Determine the [X, Y] coordinate at the center of the cell enclosing the given text.  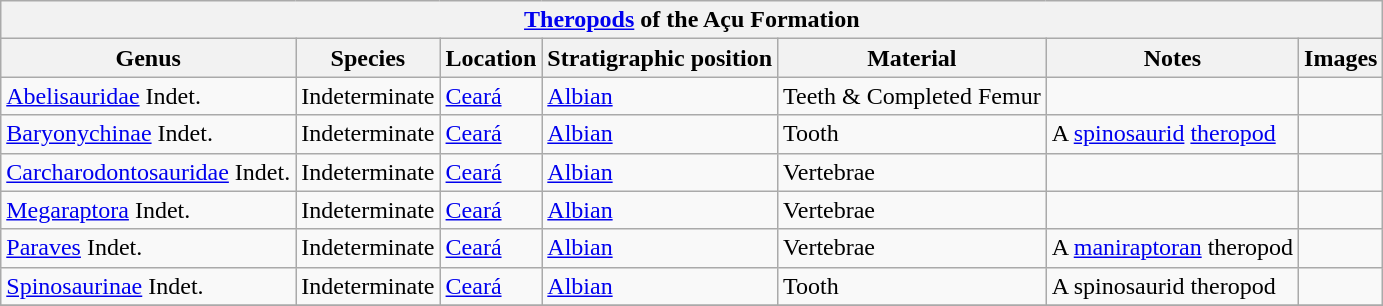
Abelisauridae Indet. [148, 96]
Spinosaurinae Indet. [148, 286]
Material [912, 58]
Carcharodontosauridae Indet. [148, 172]
Teeth & Completed Femur [912, 96]
Images [1341, 58]
Paraves Indet. [148, 248]
Genus [148, 58]
Notes [1172, 58]
Megaraptora Indet. [148, 210]
A maniraptoran theropod [1172, 248]
Theropods of the Açu Formation [692, 20]
Location [491, 58]
Species [368, 58]
Stratigraphic position [660, 58]
Baryonychinae Indet. [148, 134]
